Detect which cell encompasses the target text, then output its [X, Y] center coordinate. 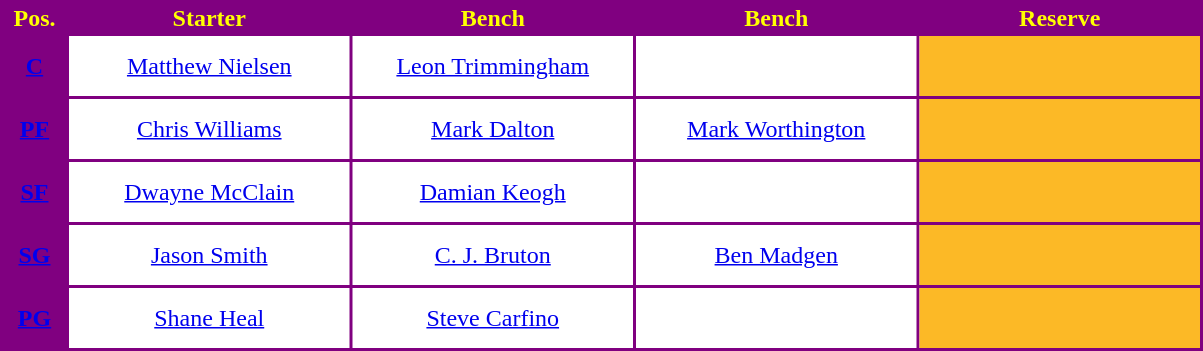
Dwayne McClain [209, 192]
Mark Worthington [776, 129]
Starter [209, 18]
C [34, 66]
Jason Smith [209, 255]
Chris Williams [209, 129]
Damian Keogh [492, 192]
Ben Madgen [776, 255]
Shane Heal [209, 318]
Steve Carfino [492, 318]
PF [34, 129]
Pos. [34, 18]
Reserve [1060, 18]
Matthew Nielsen [209, 66]
Leon Trimmingham [492, 66]
C. J. Bruton [492, 255]
SG [34, 255]
PG [34, 318]
SF [34, 192]
Mark Dalton [492, 129]
